From the cell containing the given text, extract its center point as [x, y] coordinate. 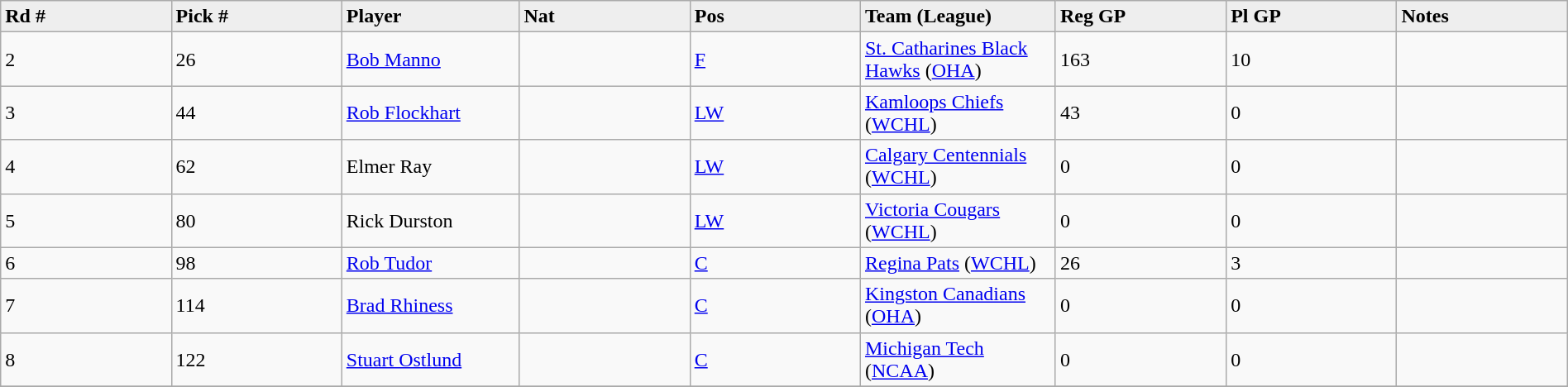
6 [86, 263]
8 [86, 359]
Michigan Tech (NCAA) [958, 359]
10 [1312, 60]
Pl GP [1312, 17]
Brad Rhiness [430, 306]
Rick Durston [430, 220]
163 [1140, 60]
Victoria Cougars (WCHL) [958, 220]
Pos [775, 17]
Rob Tudor [430, 263]
Regina Pats (WCHL) [958, 263]
Bob Manno [430, 60]
62 [256, 167]
Team (League) [958, 17]
2 [86, 60]
Notes [1482, 17]
Stuart Ostlund [430, 359]
Reg GP [1140, 17]
114 [256, 306]
St. Catharines Black Hawks (OHA) [958, 60]
Kamloops Chiefs (WCHL) [958, 112]
5 [86, 220]
F [775, 60]
Elmer Ray [430, 167]
Rob Flockhart [430, 112]
Nat [605, 17]
Calgary Centennials (WCHL) [958, 167]
80 [256, 220]
7 [86, 306]
98 [256, 263]
Kingston Canadians (OHA) [958, 306]
44 [256, 112]
43 [1140, 112]
4 [86, 167]
Player [430, 17]
Pick # [256, 17]
Rd # [86, 17]
122 [256, 359]
